Detect which cell encompasses the target text, then output its [X, Y] center coordinate. 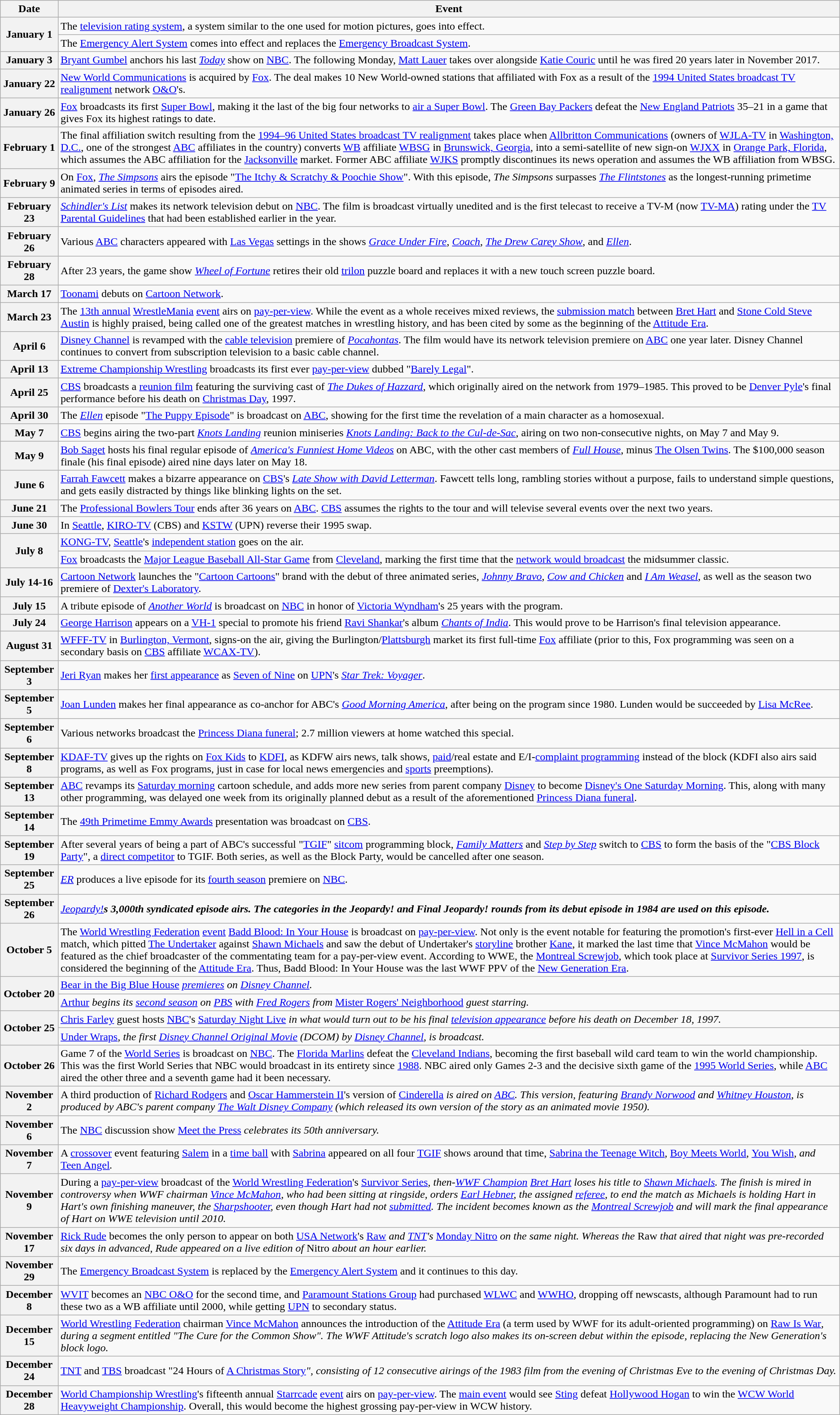
April 6 [30, 346]
February 28 [30, 270]
October 5 [30, 950]
Bear in the Big Blue House premieres on Disney Channel. [449, 985]
May 9 [30, 456]
Date [30, 9]
April 13 [30, 369]
Event [449, 9]
September 14 [30, 821]
January 26 [30, 112]
The Emergency Broadcast System is replaced by the Emergency Alert System and it continues to this day. [449, 1271]
June 6 [30, 485]
November 7 [30, 1160]
September 3 [30, 675]
December 15 [30, 1336]
January 22 [30, 83]
March 17 [30, 294]
December 8 [30, 1301]
December 24 [30, 1371]
July 24 [30, 622]
September 13 [30, 792]
Under Wraps, the first Disney Channel Original Movie (DCOM) by Disney Channel, is broadcast. [449, 1036]
A tribute episode of Another World is broadcast on NBC in honor of Victoria Wyndham's 25 years with the program. [449, 605]
After 23 years, the game show Wheel of Fortune retires their old trilon puzzle board and replaces it with a new touch screen puzzle board. [449, 270]
July 8 [30, 551]
September 5 [30, 705]
July 15 [30, 605]
Toonami debuts on Cartoon Network. [449, 294]
The 49th Primetime Emmy Awards presentation was broadcast on CBS. [449, 821]
November 9 [30, 1201]
Jeri Ryan makes her first appearance as Seven of Nine on UPN's Star Trek: Voyager. [449, 675]
January 1 [30, 35]
October 25 [30, 1028]
September 6 [30, 733]
March 23 [30, 317]
Extreme Championship Wrestling broadcasts its first ever pay-per-view dubbed "Barely Legal". [449, 369]
October 20 [30, 994]
The Ellen episode "The Puppy Episode" is broadcast on ABC, showing for the first time the revelation of a main character as a homosexual. [449, 416]
Arthur begins its second season on PBS with Fred Rogers from Mister Rogers' Neighborhood guest starring. [449, 1002]
January 3 [30, 60]
Various ABC characters appeared with Las Vegas settings in the shows Grace Under Fire, Coach, The Drew Carey Show, and Ellen. [449, 241]
February 1 [30, 148]
ER produces a live episode for its fourth season premiere on NBC. [449, 880]
November 29 [30, 1271]
November 17 [30, 1242]
September 8 [30, 763]
February 23 [30, 212]
May 7 [30, 433]
February 9 [30, 183]
April 25 [30, 392]
The television rating system, a system similar to the one used for motion pictures, goes into effect. [449, 26]
In Seattle, KIRO-TV (CBS) and KSTW (UPN) reverse their 1995 swap. [449, 525]
September 25 [30, 880]
September 26 [30, 908]
June 21 [30, 508]
The NBC discussion show Meet the Press celebrates its 50th anniversary. [449, 1130]
October 26 [30, 1065]
November 6 [30, 1130]
The Emergency Alert System comes into effect and replaces the Emergency Broadcast System. [449, 43]
February 26 [30, 241]
June 30 [30, 525]
April 30 [30, 416]
August 31 [30, 645]
KONG-TV, Seattle's independent station goes on the air. [449, 542]
November 2 [30, 1100]
September 19 [30, 850]
December 28 [30, 1400]
Fox broadcasts the Major League Baseball All-Star Game from Cleveland, marking the first time that the network would broadcast the midsummer classic. [449, 559]
July 14-16 [30, 583]
Various networks broadcast the Princess Diana funeral; 2.7 million viewers at home watched this special. [449, 733]
